Return [X, Y] of the center of cell containing provided text 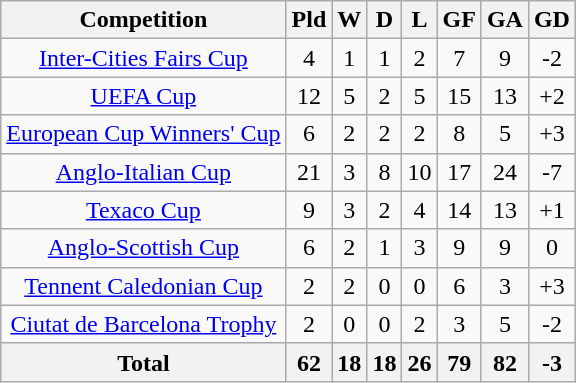
79 [459, 362]
European Cup Winners' Cup [144, 134]
21 [309, 172]
Anglo-Scottish Cup [144, 248]
7 [459, 58]
62 [309, 362]
GF [459, 20]
Ciutat de Barcelona Trophy [144, 324]
26 [420, 362]
Total [144, 362]
GD [552, 20]
L [420, 20]
24 [504, 172]
82 [504, 362]
17 [459, 172]
-3 [552, 362]
14 [459, 210]
Tennent Caledonian Cup [144, 286]
UEFA Cup [144, 96]
GA [504, 20]
-7 [552, 172]
+1 [552, 210]
W [350, 20]
+2 [552, 96]
Competition [144, 20]
15 [459, 96]
Inter-Cities Fairs Cup [144, 58]
10 [420, 172]
12 [309, 96]
Anglo-Italian Cup [144, 172]
D [384, 20]
Pld [309, 20]
Texaco Cup [144, 210]
